Detect which cell encompasses the target text, then output its (x, y) center coordinate. 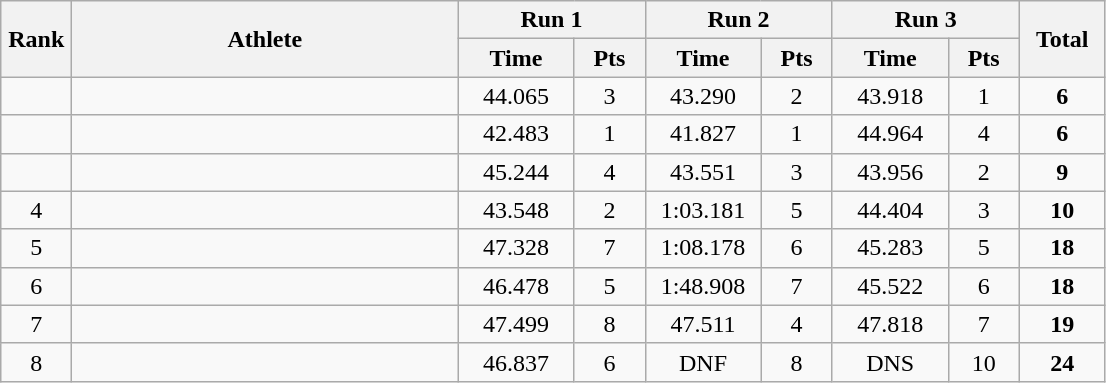
43.956 (890, 172)
Run 1 (552, 20)
43.551 (703, 172)
1:08.178 (703, 248)
45.244 (516, 172)
44.065 (516, 96)
45.283 (890, 248)
Rank (36, 39)
46.837 (516, 362)
19 (1062, 324)
41.827 (703, 134)
Run 3 (926, 20)
47.328 (516, 248)
44.964 (890, 134)
1:48.908 (703, 286)
47.511 (703, 324)
Run 2 (738, 20)
43.290 (703, 96)
24 (1062, 362)
Athlete (265, 39)
42.483 (516, 134)
46.478 (516, 286)
DNS (890, 362)
1:03.181 (703, 210)
43.918 (890, 96)
Total (1062, 39)
43.548 (516, 210)
9 (1062, 172)
DNF (703, 362)
47.499 (516, 324)
47.818 (890, 324)
45.522 (890, 286)
44.404 (890, 210)
